From the cell containing the given text, extract its center point as (x, y) coordinate. 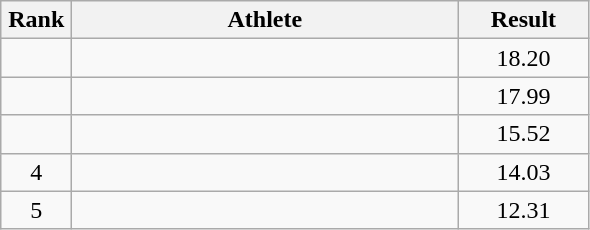
12.31 (524, 210)
Rank (36, 20)
18.20 (524, 58)
17.99 (524, 96)
15.52 (524, 134)
4 (36, 172)
Athlete (265, 20)
Result (524, 20)
5 (36, 210)
14.03 (524, 172)
